Pinpoint the cell where the given text exists, returning its [x, y] midpoint coordinate. 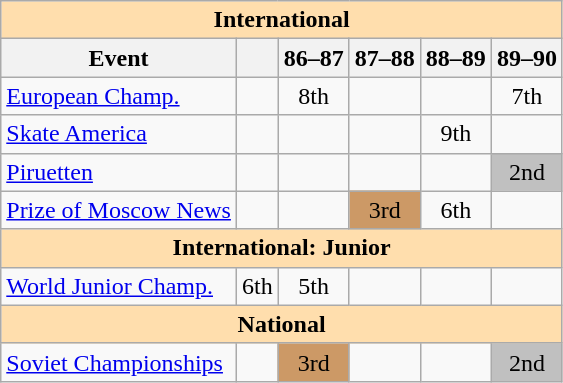
9th [456, 134]
Piruetten [119, 172]
7th [526, 96]
National [282, 324]
89–90 [526, 58]
Skate America [119, 134]
87–88 [384, 58]
Soviet Championships [119, 362]
World Junior Champ. [119, 286]
5th [314, 286]
European Champ. [119, 96]
International [282, 20]
8th [314, 96]
Event [119, 58]
International: Junior [282, 248]
Prize of Moscow News [119, 210]
88–89 [456, 58]
86–87 [314, 58]
